For the text-containing cell, return its midpoint in (x, y) coordinate format. 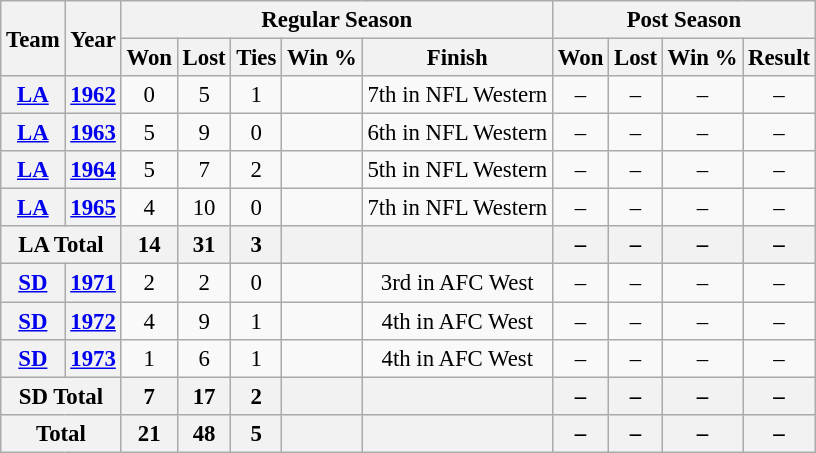
Regular Season (336, 20)
5th in NFL Western (457, 170)
LA Total (61, 245)
1962 (93, 95)
1971 (93, 283)
Finish (457, 58)
31 (204, 245)
10 (204, 208)
SD Total (61, 396)
17 (204, 396)
Team (33, 38)
1973 (93, 358)
1964 (93, 170)
1965 (93, 208)
Result (780, 58)
Total (61, 433)
14 (149, 245)
Year (93, 38)
1963 (93, 133)
21 (149, 433)
6th in NFL Western (457, 133)
3rd in AFC West (457, 283)
Ties (256, 58)
6 (204, 358)
48 (204, 433)
Post Season (684, 20)
1972 (93, 321)
3 (256, 245)
